Detect which cell encompasses the target text, then output its (x, y) center coordinate. 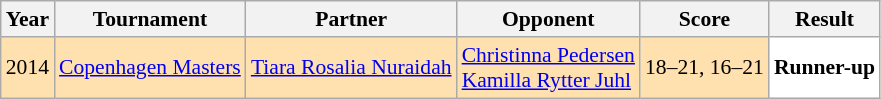
Tournament (150, 19)
2014 (28, 68)
18–21, 16–21 (704, 68)
Opponent (548, 19)
Copenhagen Masters (150, 68)
Score (704, 19)
Partner (352, 19)
Runner-up (824, 68)
Tiara Rosalia Nuraidah (352, 68)
Christinna Pedersen Kamilla Rytter Juhl (548, 68)
Result (824, 19)
Year (28, 19)
